Find where the given text appears and provide that cell's center as [x, y] coordinate. 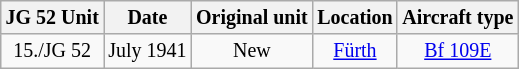
Original unit [252, 18]
July 1941 [148, 52]
JG 52 Unit [52, 18]
Aircraft type [458, 18]
15./JG 52 [52, 52]
Fürth [354, 52]
New [252, 52]
Date [148, 18]
Location [354, 18]
Bf 109E [458, 52]
